Return the (X, Y) coordinate for the center point of the cell that contains the specified text.  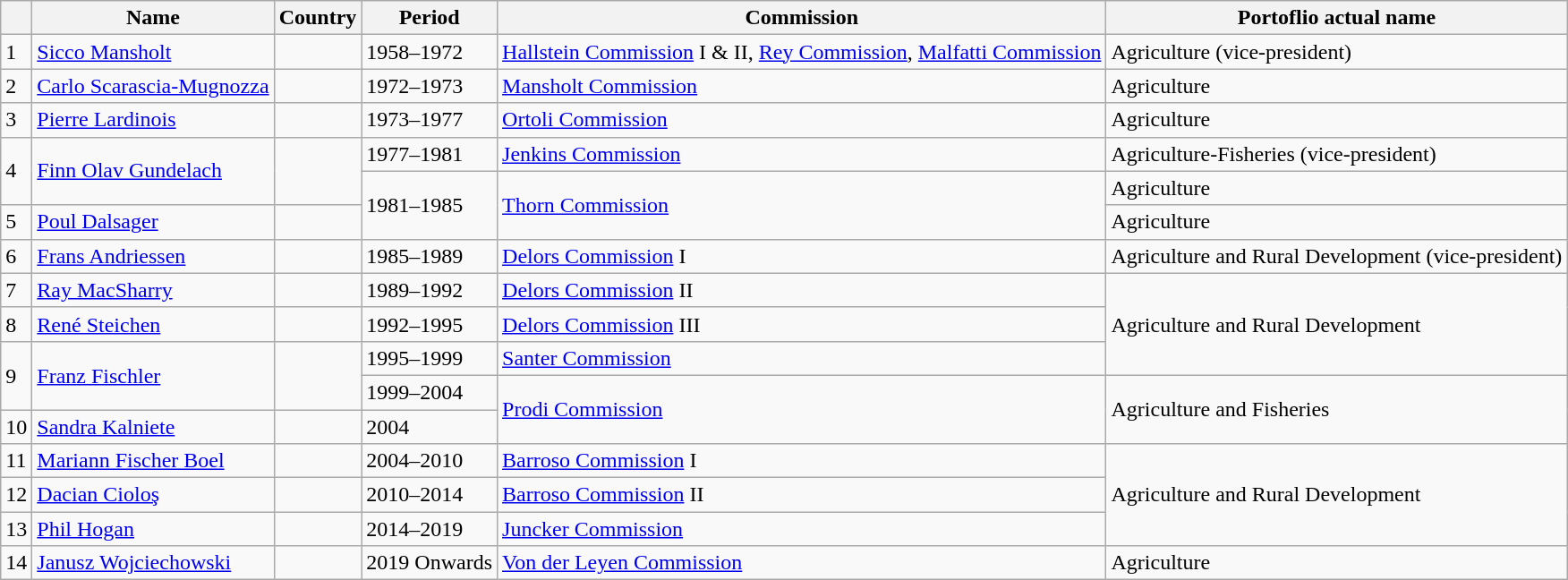
1972–1973 (430, 86)
2004 (430, 427)
2010–2014 (430, 495)
4 (16, 171)
Delors Commission III (802, 324)
1989–1992 (430, 290)
1992–1995 (430, 324)
Portoflio actual name (1337, 18)
René Steichen (153, 324)
2014–2019 (430, 529)
Country (318, 18)
Delors Commission I (802, 256)
Mansholt Commission (802, 86)
Finn Olav Gundelach (153, 171)
Janusz Wojciechowski (153, 563)
1985–1989 (430, 256)
Barroso Commission II (802, 495)
Agriculture (vice-president) (1337, 52)
Delors Commission II (802, 290)
Franz Fischler (153, 375)
Juncker Commission (802, 529)
Barroso Commission I (802, 461)
2019 Onwards (430, 563)
Santer Commission (802, 358)
13 (16, 529)
Name (153, 18)
Hallstein Commission I & II, Rey Commission, Malfatti Commission (802, 52)
1958–1972 (430, 52)
8 (16, 324)
11 (16, 461)
Carlo Scarascia-Mugnozza (153, 86)
7 (16, 290)
Agriculture and Rural Development (vice-president) (1337, 256)
10 (16, 427)
1 (16, 52)
Jenkins Commission (802, 154)
1973–1977 (430, 120)
1977–1981 (430, 154)
1999–2004 (430, 392)
Period (430, 18)
12 (16, 495)
Sandra Kalniete (153, 427)
Sicco Mansholt (153, 52)
2004–2010 (430, 461)
Mariann Fischer Boel (153, 461)
Dacian Cioloş (153, 495)
Pierre Lardinois (153, 120)
9 (16, 375)
Commission (802, 18)
Poul Dalsager (153, 222)
Von der Leyen Commission (802, 563)
6 (16, 256)
1981–1985 (430, 205)
5 (16, 222)
Ray MacSharry (153, 290)
Thorn Commission (802, 205)
1995–1999 (430, 358)
2 (16, 86)
Prodi Commission (802, 409)
Ortoli Commission (802, 120)
14 (16, 563)
Phil Hogan (153, 529)
Frans Andriessen (153, 256)
3 (16, 120)
Agriculture-Fisheries (vice-president) (1337, 154)
Agriculture and Fisheries (1337, 409)
